Pinpoint the cell where the given text exists, returning its (x, y) midpoint coordinate. 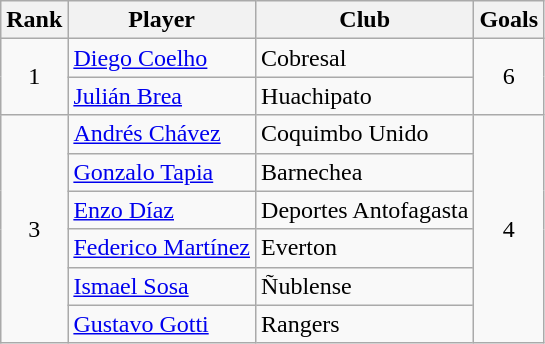
Federico Martínez (162, 248)
Gustavo Gotti (162, 324)
Deportes Antofagasta (365, 210)
Andrés Chávez (162, 134)
Club (365, 20)
Rank (34, 20)
Coquimbo Unido (365, 134)
Rangers (365, 324)
Diego Coelho (162, 58)
Julián Brea (162, 96)
Enzo Díaz (162, 210)
Player (162, 20)
1 (34, 77)
Huachipato (365, 96)
Gonzalo Tapia (162, 172)
Ismael Sosa (162, 286)
Ñublense (365, 286)
4 (509, 229)
Everton (365, 248)
6 (509, 77)
Barnechea (365, 172)
Cobresal (365, 58)
3 (34, 229)
Goals (509, 20)
